Identify which cell holds the provided text, then report its [x, y] central coordinate. 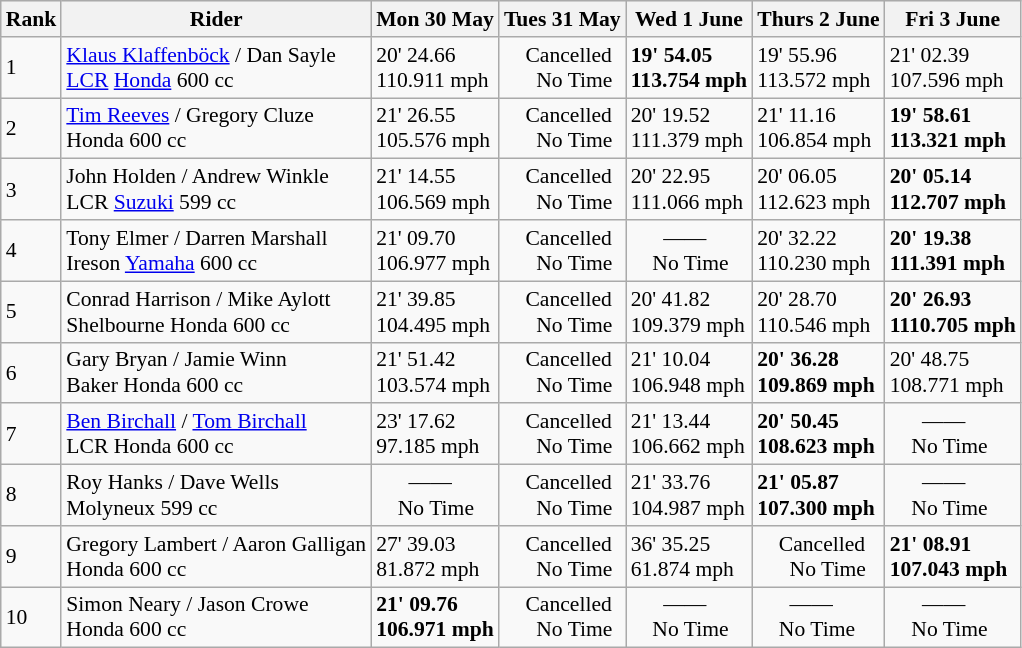
21' 05.87 107.300 mph [818, 496]
19' 55.96 113.572 mph [818, 68]
21' 33.76 104.987 mph [689, 496]
Ben Birchall / Tom Birchall LCR Honda 600 cc [216, 434]
20' 05.14 112.707 mph [953, 190]
20' 48.75 108.771 mph [953, 372]
20' 22.95 111.066 mph [689, 190]
19' 58.61 113.321 mph [953, 128]
23' 17.62 97.185 mph [435, 434]
1 [32, 68]
21' 11.16 106.854 mph [818, 128]
20' 41.82 109.379 mph [689, 312]
20' 32.22 110.230 mph [818, 250]
21' 26.55 105.576 mph [435, 128]
21' 02.39 107.596 mph [953, 68]
20' 28.70 110.546 mph [818, 312]
20' 06.05 112.623 mph [818, 190]
21' 13.44 106.662 mph [689, 434]
9 [32, 556]
21' 08.91 107.043 mph [953, 556]
21' 09.70 106.977 mph [435, 250]
20' 50.45 108.623 mph [818, 434]
Conrad Harrison / Mike Aylott Shelbourne Honda 600 cc [216, 312]
Thurs 2 June [818, 19]
36' 35.25 61.874 mph [689, 556]
6 [32, 372]
Tues 31 May [562, 19]
Rank [32, 19]
Rider [216, 19]
Tim Reeves / Gregory Cluze Honda 600 cc [216, 128]
Gregory Lambert / Aaron Galligan Honda 600 cc [216, 556]
2 [32, 128]
5 [32, 312]
8 [32, 496]
3 [32, 190]
Gary Bryan / Jamie Winn Baker Honda 600 cc [216, 372]
10 [32, 618]
Mon 30 May [435, 19]
Klaus Klaffenböck / Dan Sayle LCR Honda 600 cc [216, 68]
21' 10.04 106.948 mph [689, 372]
20' 19.52 111.379 mph [689, 128]
John Holden / Andrew Winkle LCR Suzuki 599 cc [216, 190]
20' 26.93 1110.705 mph [953, 312]
20' 36.28 109.869 mph [818, 372]
7 [32, 434]
21' 51.42 103.574 mph [435, 372]
21' 39.85 104.495 mph [435, 312]
19' 54.05 113.754 mph [689, 68]
Tony Elmer / Darren Marshall Ireson Yamaha 600 cc [216, 250]
20' 19.38 111.391 mph [953, 250]
21' 09.76 106.971 mph [435, 618]
Roy Hanks / Dave Wells Molyneux 599 cc [216, 496]
21' 14.55 106.569 mph [435, 190]
Simon Neary / Jason Crowe Honda 600 cc [216, 618]
Fri 3 June [953, 19]
Wed 1 June [689, 19]
4 [32, 250]
20' 24.66 110.911 mph [435, 68]
27' 39.03 81.872 mph [435, 556]
